For the text-containing cell, return its midpoint in (X, Y) coordinate format. 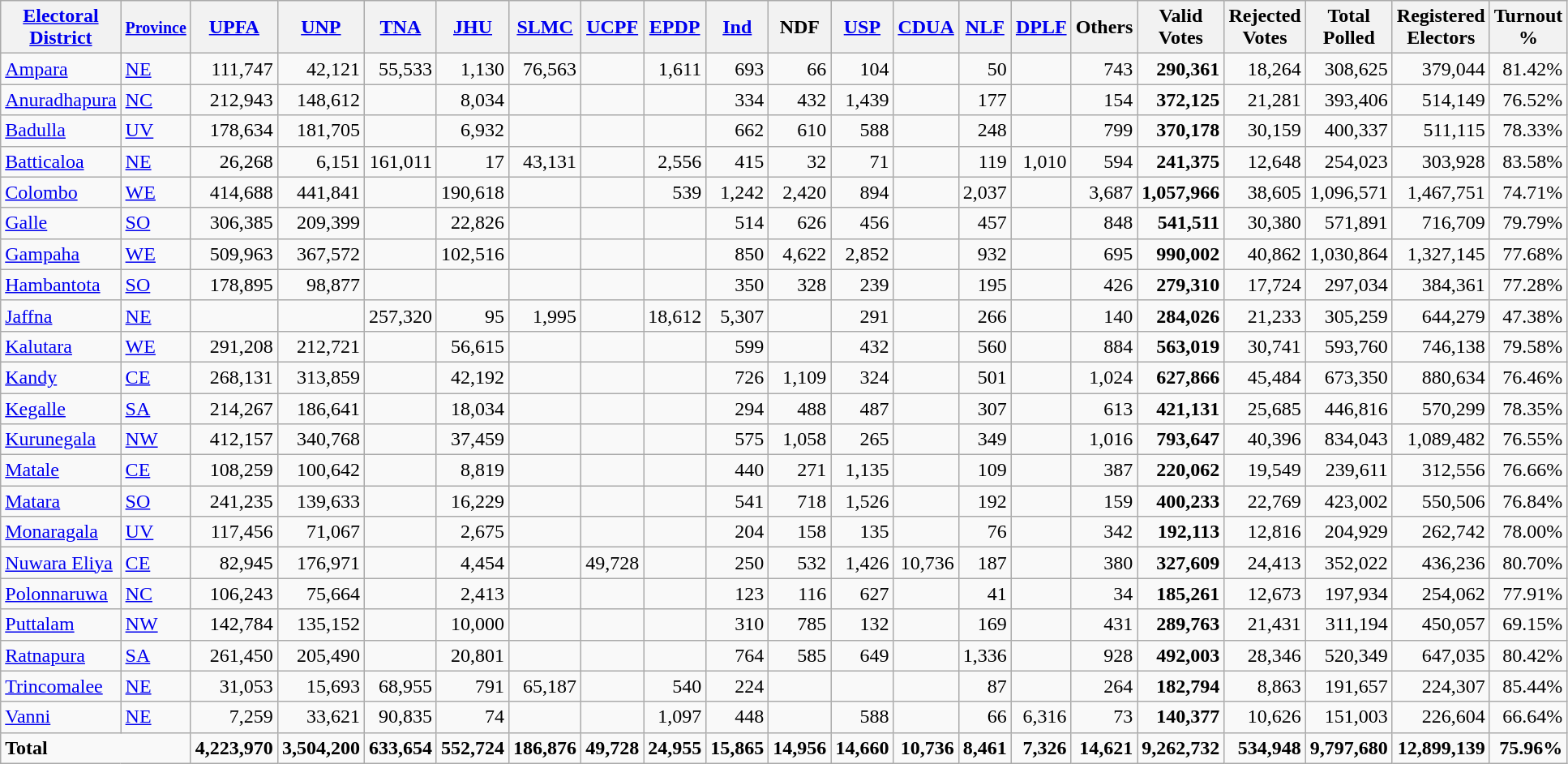
291 (863, 315)
412,157 (233, 440)
TotalPolled (1349, 28)
7,259 (233, 717)
265 (863, 440)
570,299 (1441, 408)
928 (1104, 655)
12,816 (1265, 532)
32 (799, 161)
100,642 (321, 470)
77.28% (1528, 285)
716,709 (1441, 223)
30,741 (1265, 346)
850 (738, 254)
22,769 (1265, 501)
884 (1104, 346)
305,259 (1349, 315)
JHU (472, 28)
109 (984, 470)
56,615 (472, 346)
627 (863, 594)
271 (799, 470)
18,264 (1265, 69)
743 (1104, 69)
140,377 (1180, 717)
50 (984, 69)
192 (984, 501)
98,877 (321, 285)
324 (863, 377)
610 (799, 131)
117,456 (233, 532)
75,664 (321, 594)
76.84% (1528, 501)
Hambantota (61, 285)
626 (799, 223)
990,002 (1180, 254)
501 (984, 377)
764 (738, 655)
177 (984, 100)
266 (984, 315)
40,862 (1265, 254)
4,454 (472, 563)
38,605 (1265, 192)
Gampaha (61, 254)
350 (738, 285)
539 (675, 192)
248 (984, 131)
367,572 (321, 254)
Colombo (61, 192)
185,261 (1180, 594)
85.44% (1528, 686)
76.66% (1528, 470)
Ind (738, 28)
560 (984, 346)
102,516 (472, 254)
SLMC (545, 28)
387 (1104, 470)
297,034 (1349, 285)
1,135 (863, 470)
6,316 (1041, 717)
440 (738, 470)
6,932 (472, 131)
37,459 (472, 440)
31,053 (233, 686)
450,057 (1441, 625)
Turnout% (1528, 28)
488 (799, 408)
1,097 (675, 717)
224 (738, 686)
71,067 (321, 532)
10,626 (1265, 717)
79.79% (1528, 223)
352,022 (1349, 563)
Kegalle (61, 408)
77.68% (1528, 254)
66.64% (1528, 717)
1,024 (1104, 377)
214,267 (233, 408)
139,633 (321, 501)
161,011 (401, 161)
599 (738, 346)
Matara (61, 501)
DPLF (1041, 28)
159 (1104, 501)
1,467,751 (1441, 192)
78.35% (1528, 408)
Total (96, 748)
5,307 (738, 315)
2,413 (472, 594)
18,612 (675, 315)
76.55% (1528, 440)
421,131 (1180, 408)
303,928 (1441, 161)
169 (984, 625)
393,406 (1349, 100)
111,747 (233, 69)
95 (472, 315)
UPFA (233, 28)
257,320 (401, 315)
264 (1104, 686)
250 (738, 563)
204 (738, 532)
400,233 (1180, 501)
379,044 (1441, 69)
14,621 (1104, 748)
1,327,145 (1441, 254)
20,801 (472, 655)
12,648 (1265, 161)
492,003 (1180, 655)
186,641 (321, 408)
224,307 (1441, 686)
Nuwara Eliya (61, 563)
261,450 (233, 655)
540 (675, 686)
647,035 (1441, 655)
239,611 (1349, 470)
799 (1104, 131)
81.42% (1528, 69)
79.58% (1528, 346)
41 (984, 594)
UNP (321, 28)
76.46% (1528, 377)
633,654 (401, 748)
204,929 (1349, 532)
CDUA (926, 28)
290,361 (1180, 69)
1,016 (1104, 440)
291,208 (233, 346)
456 (863, 223)
284,026 (1180, 315)
262,742 (1441, 532)
541,511 (1180, 223)
18,034 (472, 408)
1,611 (675, 69)
520,349 (1349, 655)
USP (863, 28)
880,634 (1441, 377)
1,058 (799, 440)
47.38% (1528, 315)
21,281 (1265, 100)
2,420 (799, 192)
306,385 (233, 223)
148,612 (321, 100)
1,089,482 (1441, 440)
446,816 (1349, 408)
80.42% (1528, 655)
132 (863, 625)
226,604 (1441, 717)
268,131 (233, 377)
69.15% (1528, 625)
1,096,571 (1349, 192)
2,556 (675, 161)
254,023 (1349, 161)
22,826 (472, 223)
73 (1104, 717)
Puttalam (61, 625)
593,760 (1349, 346)
Ampara (61, 69)
415 (738, 161)
123 (738, 594)
65,187 (545, 686)
Kandy (61, 377)
104 (863, 69)
RegisteredElectors (1441, 28)
28,346 (1265, 655)
308,625 (1349, 69)
400,337 (1349, 131)
241,375 (1180, 161)
673,350 (1349, 377)
380 (1104, 563)
140 (1104, 315)
4,622 (799, 254)
457 (984, 223)
Galle (61, 223)
289,763 (1180, 625)
21,431 (1265, 625)
90,835 (401, 717)
1,057,966 (1180, 192)
Monaragala (61, 532)
8,819 (472, 470)
181,705 (321, 131)
1,995 (545, 315)
1,242 (738, 192)
42,121 (321, 69)
370,178 (1180, 131)
487 (863, 408)
191,657 (1349, 686)
197,934 (1349, 594)
Badulla (61, 131)
25,685 (1265, 408)
726 (738, 377)
241,235 (233, 501)
Batticaloa (61, 161)
534,948 (1265, 748)
1,426 (863, 563)
662 (738, 131)
12,673 (1265, 594)
2,675 (472, 532)
119 (984, 161)
77.91% (1528, 594)
1,030,864 (1349, 254)
EPDP (675, 28)
74.71% (1528, 192)
649 (863, 655)
1,130 (472, 69)
10,000 (472, 625)
116 (799, 594)
151,003 (1349, 717)
334 (738, 100)
74 (472, 717)
45,484 (1265, 377)
511,115 (1441, 131)
532 (799, 563)
6,151 (321, 161)
82,945 (233, 563)
142,784 (233, 625)
NLF (984, 28)
17,724 (1265, 285)
182,794 (1180, 686)
1,010 (1041, 161)
8,034 (472, 100)
894 (863, 192)
Others (1104, 28)
43,131 (545, 161)
33,621 (321, 717)
746,138 (1441, 346)
514 (738, 223)
Kurunegala (61, 440)
718 (799, 501)
ElectoralDistrict (61, 28)
Kalutara (61, 346)
414,688 (233, 192)
594 (1104, 161)
328 (799, 285)
848 (1104, 223)
785 (799, 625)
426 (1104, 285)
212,721 (321, 346)
30,380 (1265, 223)
71 (863, 161)
3,687 (1104, 192)
209,399 (321, 223)
78.00% (1528, 532)
80.70% (1528, 563)
76 (984, 532)
30,159 (1265, 131)
34 (1104, 594)
575 (738, 440)
26,268 (233, 161)
1,109 (799, 377)
195 (984, 285)
4,223,970 (233, 748)
307 (984, 408)
Ratnapura (61, 655)
693 (738, 69)
3,504,200 (321, 748)
279,310 (1180, 285)
585 (799, 655)
436,236 (1441, 563)
Polonnaruwa (61, 594)
1,336 (984, 655)
509,963 (233, 254)
UCPF (613, 28)
1,526 (863, 501)
76,563 (545, 69)
14,660 (863, 748)
178,634 (233, 131)
327,609 (1180, 563)
Jaffna (61, 315)
Trincomalee (61, 686)
108,259 (233, 470)
342 (1104, 532)
313,859 (321, 377)
154 (1104, 100)
311,194 (1349, 625)
384,361 (1441, 285)
552,724 (472, 748)
17 (472, 161)
563,019 (1180, 346)
571,891 (1349, 223)
83.58% (1528, 161)
Vanni (61, 717)
644,279 (1441, 315)
Anuradhapura (61, 100)
340,768 (321, 440)
220,062 (1180, 470)
9,797,680 (1349, 748)
87 (984, 686)
135 (863, 532)
21,233 (1265, 315)
7,326 (1041, 748)
8,863 (1265, 686)
178,895 (233, 285)
791 (472, 686)
1,439 (863, 100)
40,396 (1265, 440)
16,229 (472, 501)
Province (156, 28)
76.52% (1528, 100)
RejectedVotes (1265, 28)
78.33% (1528, 131)
212,943 (233, 100)
441,841 (321, 192)
158 (799, 532)
Matale (61, 470)
ValidVotes (1180, 28)
106,243 (233, 594)
613 (1104, 408)
55,533 (401, 69)
695 (1104, 254)
2,852 (863, 254)
15,865 (738, 748)
205,490 (321, 655)
186,876 (545, 748)
793,647 (1180, 440)
TNA (401, 28)
14,956 (799, 748)
423,002 (1349, 501)
24,955 (675, 748)
627,866 (1180, 377)
431 (1104, 625)
192,113 (1180, 532)
349 (984, 440)
514,149 (1441, 100)
135,152 (321, 625)
8,461 (984, 748)
42,192 (472, 377)
834,043 (1349, 440)
9,262,732 (1180, 748)
24,413 (1265, 563)
12,899,139 (1441, 748)
15,693 (321, 686)
190,618 (472, 192)
68,955 (401, 686)
254,062 (1441, 594)
294 (738, 408)
239 (863, 285)
541 (738, 501)
372,125 (1180, 100)
NDF (799, 28)
75.96% (1528, 748)
310 (738, 625)
2,037 (984, 192)
19,549 (1265, 470)
312,556 (1441, 470)
448 (738, 717)
932 (984, 254)
187 (984, 563)
550,506 (1441, 501)
176,971 (321, 563)
